Return the (X, Y) coordinate for the center point of the cell that contains the specified text.  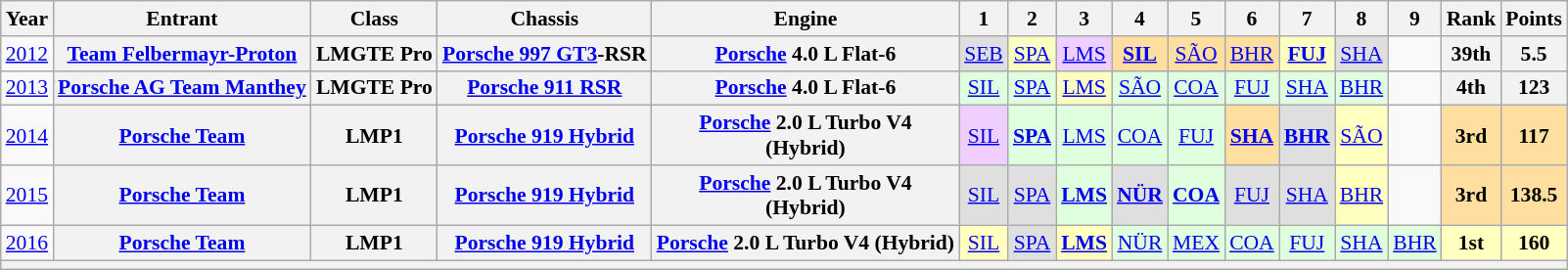
5 (1196, 19)
Points (1534, 19)
2015 (27, 196)
Porsche AG Team Manthey (182, 88)
6 (1252, 19)
8 (1362, 19)
Rank (1472, 19)
Porsche 2.0 L Turbo V4 (Hybrid) (806, 243)
Engine (806, 19)
7 (1308, 19)
2012 (27, 54)
Year (27, 19)
5.5 (1534, 54)
Porsche 997 GT3-RSR (544, 54)
138.5 (1534, 196)
9 (1415, 19)
MEX (1196, 243)
Porsche 911 RSR (544, 88)
123 (1534, 88)
1 (984, 19)
117 (1534, 135)
2013 (27, 88)
2014 (27, 135)
160 (1534, 243)
Entrant (182, 19)
39th (1472, 54)
Chassis (544, 19)
1st (1472, 243)
2 (1032, 19)
SEB (984, 54)
3 (1084, 19)
Class (374, 19)
4 (1139, 19)
Team Felbermayr-Proton (182, 54)
4th (1472, 88)
2016 (27, 243)
